Locate the cell with the specified text and output its (x, y) center coordinate. 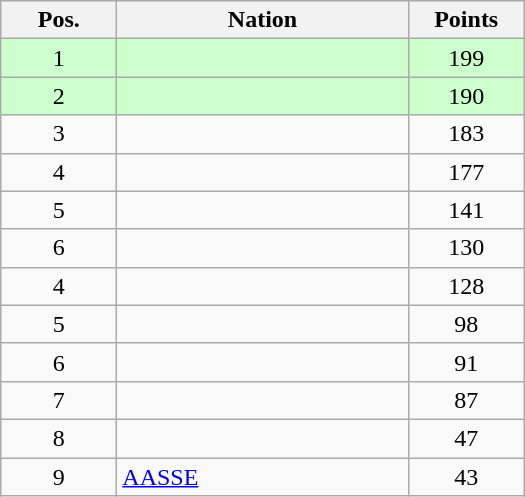
43 (466, 477)
2 (59, 96)
Points (466, 20)
7 (59, 400)
47 (466, 438)
141 (466, 210)
199 (466, 58)
8 (59, 438)
AASSE (262, 477)
130 (466, 248)
190 (466, 96)
91 (466, 362)
128 (466, 286)
87 (466, 400)
177 (466, 172)
183 (466, 134)
Nation (262, 20)
1 (59, 58)
9 (59, 477)
Pos. (59, 20)
98 (466, 324)
3 (59, 134)
